Capture the cell that displays the provided text and extract its (X, Y) central coordinate. 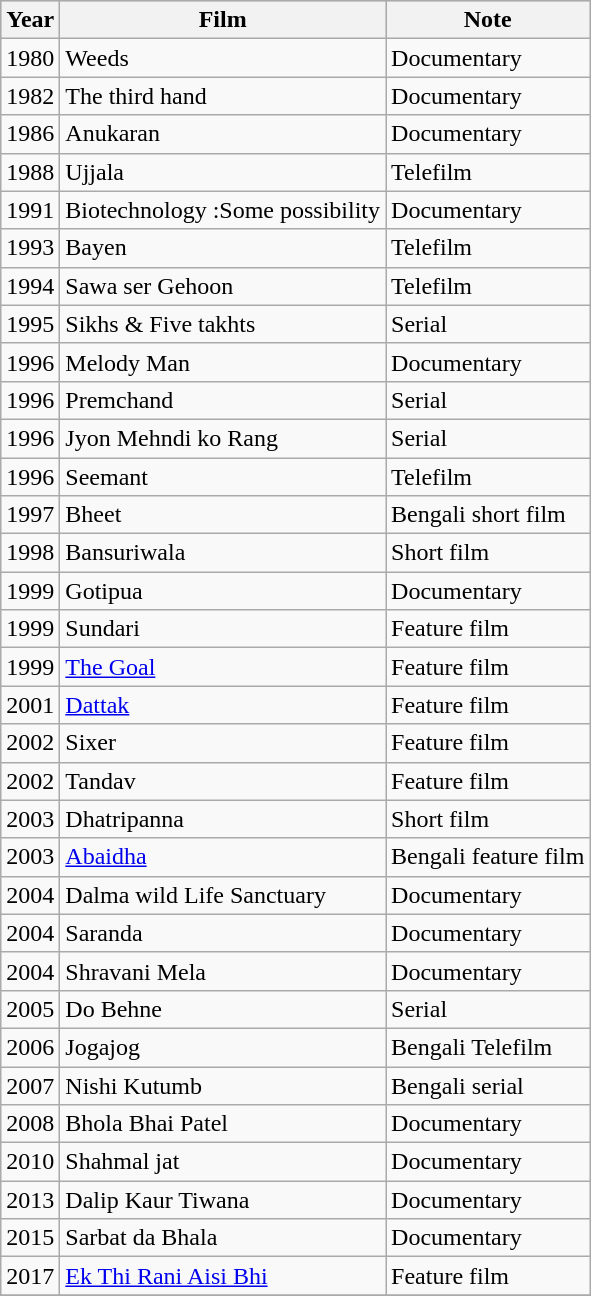
Melody Man (223, 362)
Nishi Kutumb (223, 1085)
Dhatripanna (223, 819)
Bhola Bhai Patel (223, 1124)
2008 (30, 1124)
Dalip Kaur Tiwana (223, 1200)
Sarbat da Bhala (223, 1238)
Year (30, 20)
2015 (30, 1238)
Anukaran (223, 134)
1998 (30, 553)
Ek Thi Rani Aisi Bhi (223, 1276)
2006 (30, 1047)
Jyon Mehndi ko Rang (223, 438)
Shravani Mela (223, 971)
Bengali serial (488, 1085)
Bheet (223, 515)
1980 (30, 58)
2017 (30, 1276)
1986 (30, 134)
2010 (30, 1162)
Biotechnology :Some possibility (223, 210)
Seemant (223, 477)
Gotipua (223, 591)
Note (488, 20)
Do Behne (223, 1009)
2007 (30, 1085)
2005 (30, 1009)
The Goal (223, 667)
1988 (30, 172)
Jogajog (223, 1047)
1982 (30, 96)
1994 (30, 286)
Saranda (223, 933)
Premchand (223, 400)
Tandav (223, 781)
1991 (30, 210)
2001 (30, 705)
1997 (30, 515)
1993 (30, 248)
Bayen (223, 248)
1995 (30, 324)
Bengali short film (488, 515)
Ujjala (223, 172)
Film (223, 20)
Dattak (223, 705)
Sikhs & Five takhts (223, 324)
Sawa ser Gehoon (223, 286)
Weeds (223, 58)
Bengali feature film (488, 857)
Sundari (223, 629)
Shahmal jat (223, 1162)
2013 (30, 1200)
Abaidha (223, 857)
Sixer (223, 743)
Bansuriwala (223, 553)
Dalma wild Life Sanctuary (223, 895)
Bengali Telefilm (488, 1047)
The third hand (223, 96)
